From the cell containing the given text, extract its center point as [X, Y] coordinate. 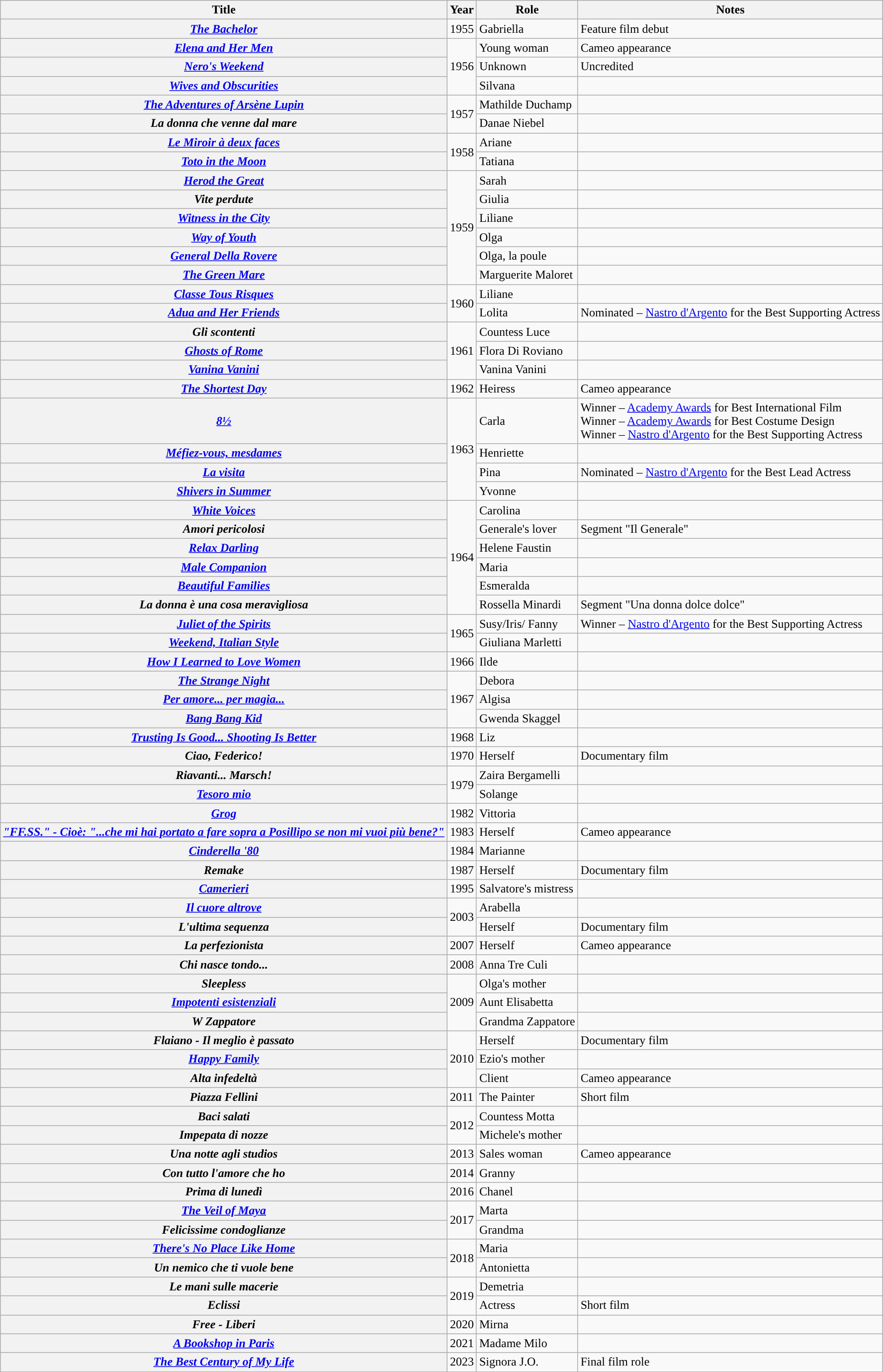
Winner – Nastro d'Argento for the Best Supporting Actress [730, 624]
Weekend, Italian Style [224, 643]
Un nemico che ti vuole bene [224, 1268]
2009 [461, 1002]
Camerieri [224, 889]
Amori pericolosi [224, 529]
1970 [461, 756]
The Best Century of My Life [224, 1362]
Salvatore's mistress [527, 889]
Way of Youth [224, 237]
2017 [461, 1220]
Olga, la poule [527, 256]
Felicissime condoglianze [224, 1230]
Uncredited [730, 67]
Aunt Elisabetta [527, 1002]
Herod the Great [224, 180]
Vittoria [527, 813]
2023 [461, 1362]
1966 [461, 662]
Ilde [527, 662]
1995 [461, 889]
1965 [461, 633]
The Green Mare [224, 275]
Client [527, 1078]
La donna è una cosa meravigliosa [224, 605]
2003 [461, 917]
Elena and Her Men [224, 48]
2021 [461, 1343]
1987 [461, 870]
Zaira Bergamelli [527, 775]
Grandma Zappatore [527, 1021]
1955 [461, 29]
2010 [461, 1059]
1979 [461, 784]
Young woman [527, 48]
1964 [461, 557]
2011 [461, 1097]
2012 [461, 1125]
Carla [527, 421]
Marguerite Maloret [527, 275]
Algisa [527, 699]
2008 [461, 965]
Bang Bang Kid [224, 718]
Happy Family [224, 1059]
1967 [461, 699]
Impepata di nozze [224, 1135]
Esmeralda [527, 586]
Classe Tous Risques [224, 294]
Pina [527, 472]
Baci salati [224, 1116]
Granny [527, 1173]
Mathilde Duchamp [527, 104]
"FF.SS." - Cioè: "...che mi hai portato a fare sopra a Posillipo se non mi vuoi più bene?" [224, 832]
Arabella [527, 908]
2020 [461, 1324]
Gli scontenti [224, 332]
Juliet of the Spirits [224, 624]
Piazza Fellini [224, 1097]
Marta [527, 1211]
Sleepless [224, 983]
Olga [527, 237]
La donna che venne dal mare [224, 123]
Mirna [527, 1324]
Generale's lover [527, 529]
Marianne [527, 851]
Vite perdute [224, 199]
1982 [461, 813]
La perfezionista [224, 946]
Riavanti... Marsch! [224, 775]
Giulia [527, 199]
Rossella Minardi [527, 605]
8½ [224, 421]
Actress [527, 1305]
Solange [527, 794]
Shivers in Summer [224, 491]
Una notte agli studios [224, 1154]
The Veil of Maya [224, 1211]
Antonietta [527, 1268]
2019 [461, 1296]
2018 [461, 1258]
Segment "Una donna dolce dolce" [730, 605]
Michele's mother [527, 1135]
W Zappatore [224, 1021]
1958 [461, 152]
1968 [461, 737]
Flaiano - Il meglio è passato [224, 1040]
Méfiez-vous, mesdames [224, 453]
Grandma [527, 1230]
Henriette [527, 453]
Sales woman [527, 1154]
Alta infedeltà [224, 1078]
Witness in the City [224, 218]
How I Learned to Love Women [224, 662]
Yvonne [527, 491]
Adua and Her Friends [224, 313]
Demetria [527, 1286]
Silvana [527, 86]
2013 [461, 1154]
Final film role [730, 1362]
The Bachelor [224, 29]
1963 [461, 449]
1984 [461, 851]
Lolita [527, 313]
Olga's mother [527, 983]
The Painter [527, 1097]
Ariane [527, 142]
1956 [461, 67]
Per amore... per magia... [224, 699]
1962 [461, 389]
2007 [461, 946]
La visita [224, 472]
Liz [527, 737]
Gwenda Skaggel [527, 718]
Heiress [527, 389]
Unknown [527, 67]
Ezio's mother [527, 1059]
Le mani sulle macerie [224, 1286]
Toto in the Moon [224, 161]
Title [224, 10]
Chi nasce tondo... [224, 965]
Tesoro mio [224, 794]
Free - Liberi [224, 1324]
Carolina [527, 510]
Beautiful Families [224, 586]
Notes [730, 10]
Role [527, 10]
General Della Rovere [224, 256]
Flora Di Roviano [527, 351]
1959 [461, 227]
Nero's Weekend [224, 67]
2014 [461, 1173]
Impotenti esistenziali [224, 1002]
Ghosts of Rome [224, 351]
Anna Tre Culi [527, 965]
The Shortest Day [224, 389]
Year [461, 10]
Signora J.O. [527, 1362]
Le Miroir à deux faces [224, 142]
Prima di lunedì [224, 1192]
1957 [461, 114]
There's No Place Like Home [224, 1249]
The Adventures of Arsène Lupin [224, 104]
Segment "Il Generale" [730, 529]
Madame Milo [527, 1343]
1983 [461, 832]
Debora [527, 681]
Tatiana [527, 161]
1960 [461, 303]
White Voices [224, 510]
A Bookshop in Paris [224, 1343]
Feature film debut [730, 29]
Gabriella [527, 29]
Con tutto l'amore che ho [224, 1173]
Remake [224, 870]
Grog [224, 813]
Nominated – Nastro d'Argento for the Best Supporting Actress [730, 313]
Nominated – Nastro d'Argento for the Best Lead Actress [730, 472]
Sarah [527, 180]
Eclissi [224, 1305]
Male Companion [224, 567]
Chanel [527, 1192]
Ciao, Federico! [224, 756]
2016 [461, 1192]
Countess Luce [527, 332]
L'ultima sequenza [224, 927]
1961 [461, 351]
Danae Niebel [527, 123]
Giuliana Marletti [527, 643]
Countess Motta [527, 1116]
The Strange Night [224, 681]
Wives and Obscurities [224, 86]
Susy/Iris/ Fanny [527, 624]
Il cuore altrove [224, 908]
Trusting Is Good... Shooting Is Better [224, 737]
Cinderella '80 [224, 851]
Helene Faustin [527, 548]
Relax Darling [224, 548]
